Output the (x, y) coordinate of the center of the cell containing the given text.  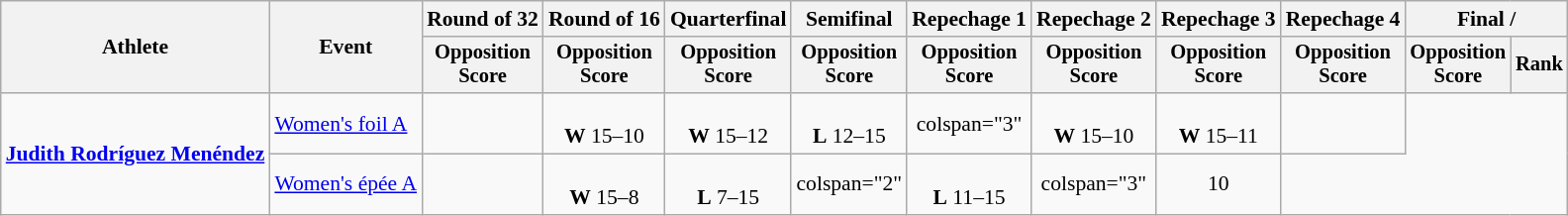
L 11–15 (969, 184)
W 15–12 (729, 123)
Repechage 3 (1219, 19)
Repechage 2 (1094, 19)
Quarterfinal (729, 19)
Round of 32 (483, 19)
Event (345, 48)
W 15–11 (1219, 123)
Repechage 1 (969, 19)
10 (1219, 184)
Judith Rodríguez Menéndez (136, 154)
Women's épée A (345, 184)
Semifinal (849, 19)
W 15–8 (604, 184)
Women's foil A (345, 123)
L 12–15 (849, 123)
L 7–15 (729, 184)
Athlete (136, 48)
Round of 16 (604, 19)
Final / (1486, 19)
Repechage 4 (1343, 19)
colspan="2" (849, 184)
Rank (1539, 65)
